Capture the cell that displays the provided text and extract its (x, y) central coordinate. 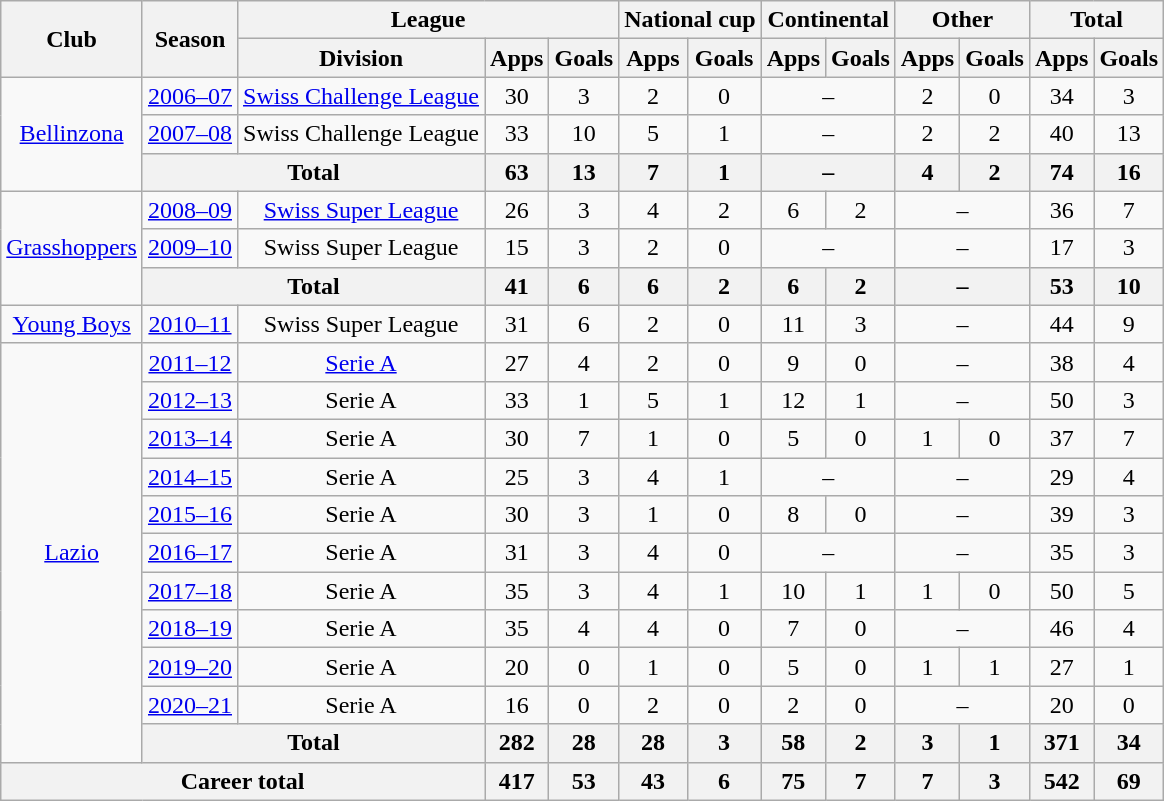
69 (1129, 781)
40 (1061, 134)
Other (962, 20)
2012–13 (190, 400)
25 (517, 477)
2014–15 (190, 477)
43 (653, 781)
8 (793, 515)
371 (1061, 743)
38 (1061, 362)
75 (793, 781)
37 (1061, 438)
Season (190, 39)
17 (1061, 248)
542 (1061, 781)
26 (517, 210)
2010–11 (190, 324)
2019–20 (190, 667)
Continental (828, 20)
2018–19 (190, 629)
2013–14 (190, 438)
National cup (690, 20)
41 (517, 286)
11 (793, 324)
League (428, 20)
29 (1061, 477)
58 (793, 743)
12 (793, 400)
Young Boys (72, 324)
2015–16 (190, 515)
2007–08 (190, 134)
2011–12 (190, 362)
Club (72, 39)
63 (517, 172)
15 (517, 248)
Career total (243, 781)
Lazio (72, 552)
2020–21 (190, 705)
417 (517, 781)
2008–09 (190, 210)
2009–10 (190, 248)
Division (362, 58)
39 (1061, 515)
74 (1061, 172)
282 (517, 743)
46 (1061, 629)
2017–18 (190, 591)
Bellinzona (72, 134)
2016–17 (190, 553)
Grasshoppers (72, 248)
36 (1061, 210)
44 (1061, 324)
2006–07 (190, 96)
